Find where the given text appears and provide that cell's center as (x, y) coordinate. 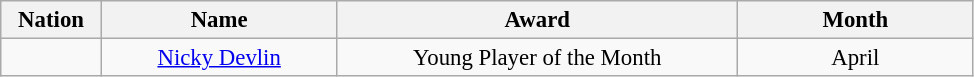
Award (538, 20)
Month (856, 20)
Name (219, 20)
Young Player of the Month (538, 58)
Nicky Devlin (219, 58)
April (856, 58)
Nation (52, 20)
